Capture the cell that displays the provided text and extract its (x, y) central coordinate. 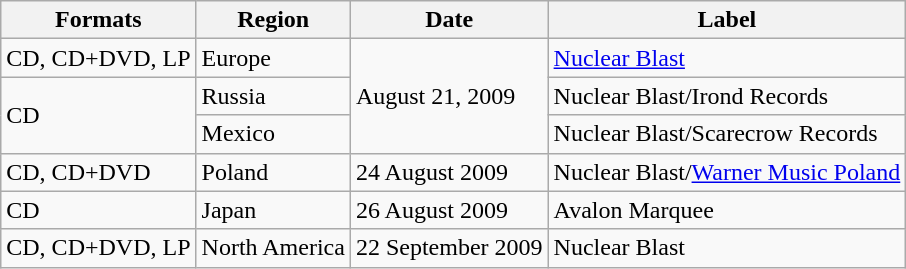
26 August 2009 (449, 210)
August 21, 2009 (449, 96)
Nuclear Blast/Scarecrow Records (727, 134)
Nuclear Blast/Irond Records (727, 96)
Russia (273, 96)
Mexico (273, 134)
Avalon Marquee (727, 210)
Poland (273, 172)
Region (273, 20)
Europe (273, 58)
Formats (98, 20)
Nuclear Blast/Warner Music Poland (727, 172)
North America (273, 248)
Japan (273, 210)
Label (727, 20)
Date (449, 20)
22 September 2009 (449, 248)
24 August 2009 (449, 172)
CD, CD+DVD (98, 172)
